Search for the cell housing the specified text and yield its [x, y] center coordinate. 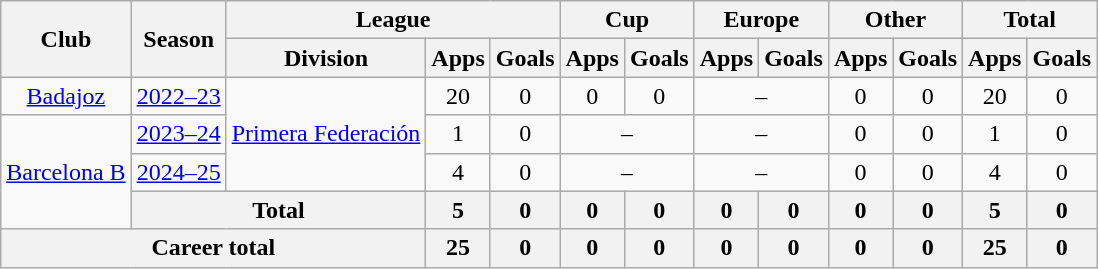
Europe [761, 20]
2023–24 [178, 134]
Career total [214, 248]
Other [895, 20]
Barcelona B [66, 172]
2022–23 [178, 96]
Cup [627, 20]
2024–25 [178, 172]
Division [326, 58]
Badajoz [66, 96]
Primera Federación [326, 134]
Club [66, 39]
Season [178, 39]
League [393, 20]
